From the cell containing the given text, extract its center point as [X, Y] coordinate. 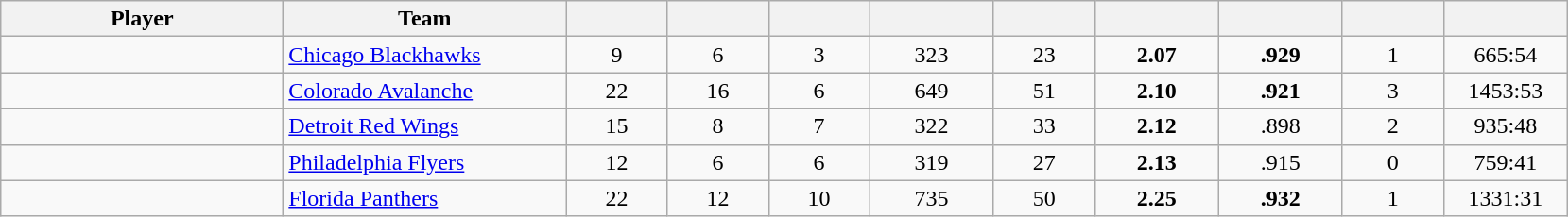
50 [1043, 198]
15 [616, 126]
Detroit Red Wings [425, 126]
0 [1393, 162]
2 [1393, 126]
.898 [1280, 126]
Colorado Avalanche [425, 91]
10 [818, 198]
323 [932, 55]
.921 [1280, 91]
2.12 [1157, 126]
1331:31 [1505, 198]
8 [718, 126]
.932 [1280, 198]
7 [818, 126]
23 [1043, 55]
649 [932, 91]
2.10 [1157, 91]
9 [616, 55]
Team [425, 19]
Player [142, 19]
935:48 [1505, 126]
1453:53 [1505, 91]
2.25 [1157, 198]
759:41 [1505, 162]
Florida Panthers [425, 198]
319 [932, 162]
2.13 [1157, 162]
322 [932, 126]
33 [1043, 126]
Philadelphia Flyers [425, 162]
16 [718, 91]
51 [1043, 91]
.929 [1280, 55]
27 [1043, 162]
Chicago Blackhawks [425, 55]
735 [932, 198]
2.07 [1157, 55]
.915 [1280, 162]
665:54 [1505, 55]
